Return the [X, Y] coordinate for the center point of the cell that contains the specified text.  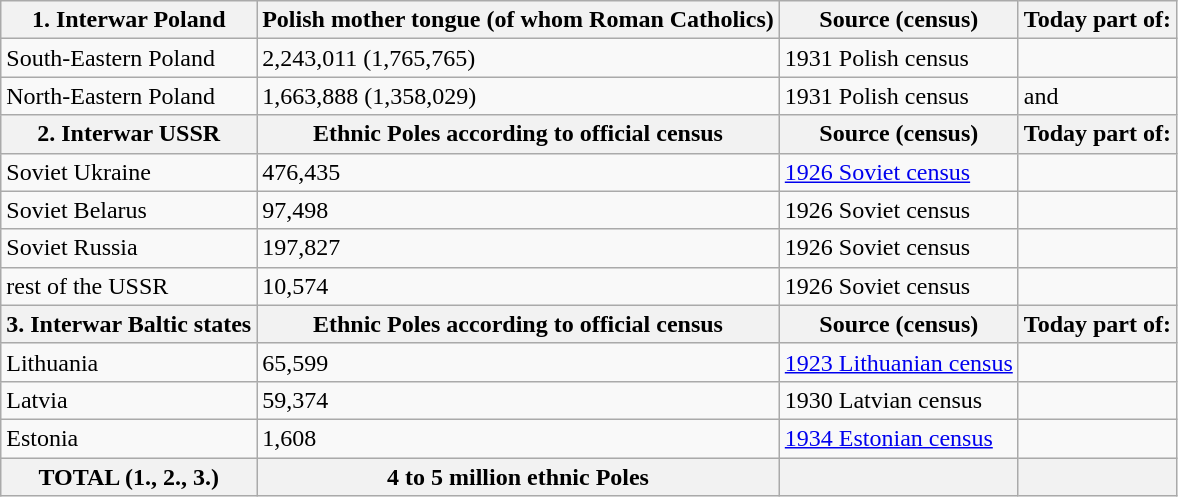
1,608 [518, 438]
South-Eastern Poland [129, 58]
Estonia [129, 438]
Soviet Belarus [129, 210]
1934 Estonian census [898, 438]
10,574 [518, 286]
Lithuania [129, 362]
rest of the USSR [129, 286]
Soviet Russia [129, 248]
1923 Lithuanian census [898, 362]
2,243,011 (1,765,765) [518, 58]
3. Interwar Baltic states [129, 324]
4 to 5 million ethnic Poles [518, 477]
59,374 [518, 400]
Soviet Ukraine [129, 172]
65,599 [518, 362]
197,827 [518, 248]
2. Interwar USSR [129, 134]
Latvia [129, 400]
476,435 [518, 172]
1930 Latvian census [898, 400]
and [1097, 96]
97,498 [518, 210]
Polish mother tongue (of whom Roman Catholics) [518, 20]
North-Eastern Poland [129, 96]
1,663,888 (1,358,029) [518, 96]
TOTAL (1., 2., 3.) [129, 477]
1. Interwar Poland [129, 20]
